Scan for the cell matching the given text and deliver its (X, Y) coordinate at center. 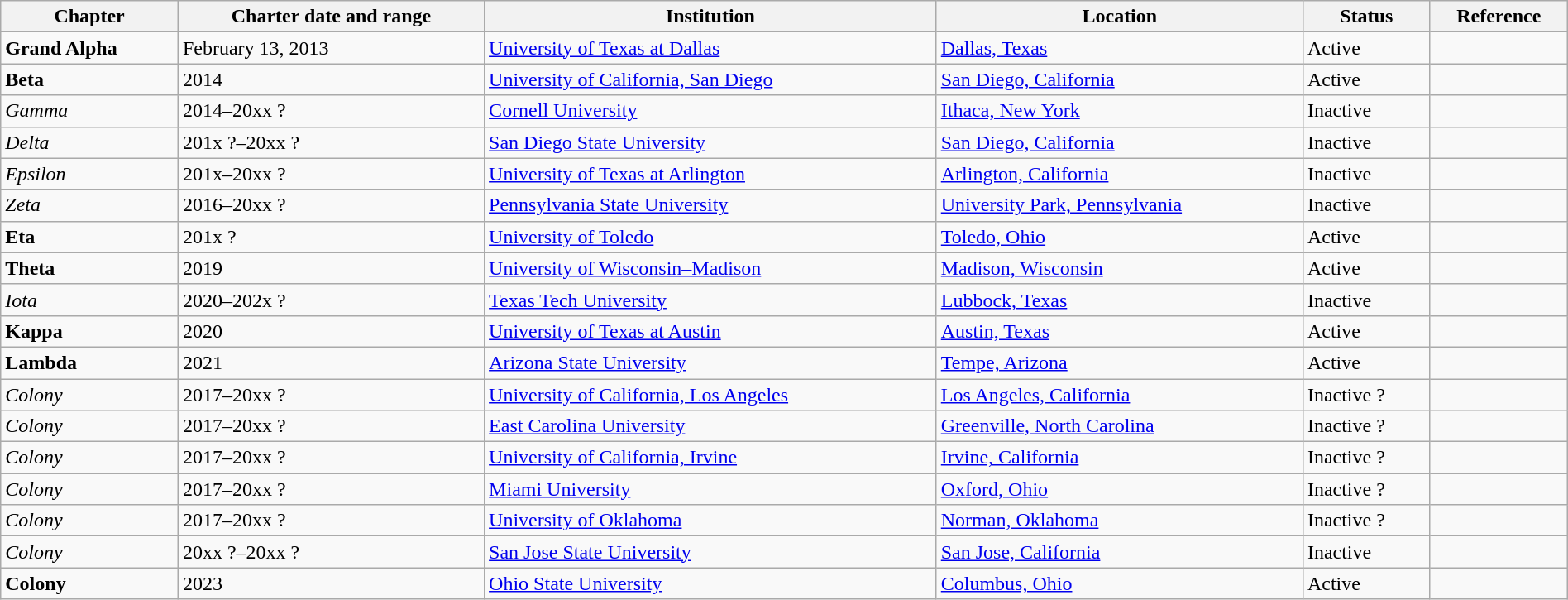
2020 (331, 331)
Toledo, Ohio (1120, 237)
East Carolina University (711, 426)
2016–20xx ? (331, 205)
Chapter (89, 17)
2023 (331, 583)
University of Texas at Arlington (711, 174)
University of California, San Diego (711, 79)
February 13, 2013 (331, 48)
Tempe, Arizona (1120, 362)
Beta (89, 79)
Dallas, Texas (1120, 48)
201x ? (331, 237)
Grand Alpha (89, 48)
Epsilon (89, 174)
Arizona State University (711, 362)
University of Wisconsin–Madison (711, 268)
Miami University (711, 489)
Iota (89, 300)
Irvine, California (1120, 458)
Delta (89, 142)
Location (1120, 17)
201x ?–20xx ? (331, 142)
Arlington, California (1120, 174)
San Diego State University (711, 142)
Austin, Texas (1120, 331)
2020–202x ? (331, 300)
University of Toledo (711, 237)
Lambda (89, 362)
University Park, Pennsylvania (1120, 205)
Status (1366, 17)
University of Texas at Austin (711, 331)
Zeta (89, 205)
Los Angeles, California (1120, 395)
2021 (331, 362)
Reference (1499, 17)
San Jose, California (1120, 552)
Oxford, Ohio (1120, 489)
Ithaca, New York (1120, 111)
Kappa (89, 331)
Norman, Oklahoma (1120, 521)
Gamma (89, 111)
Ohio State University (711, 583)
201x–20xx ? (331, 174)
2014–20xx ? (331, 111)
Texas Tech University (711, 300)
2014 (331, 79)
Eta (89, 237)
Lubbock, Texas (1120, 300)
Columbus, Ohio (1120, 583)
San Jose State University (711, 552)
Madison, Wisconsin (1120, 268)
Charter date and range (331, 17)
University of Oklahoma (711, 521)
University of California, Los Angeles (711, 395)
Institution (711, 17)
Theta (89, 268)
Pennsylvania State University (711, 205)
20xx ?–20xx ? (331, 552)
2019 (331, 268)
University of Texas at Dallas (711, 48)
Greenville, North Carolina (1120, 426)
University of California, Irvine (711, 458)
Cornell University (711, 111)
